Return the (x, y) coordinate for the center point of the cell that contains the specified text.  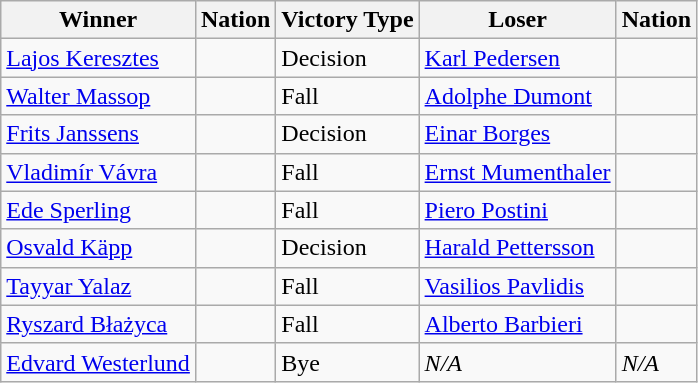
Vasilios Pavlidis (518, 286)
Ernst Mumenthaler (518, 172)
Einar Borges (518, 134)
Harald Pettersson (518, 248)
Walter Massop (98, 96)
Edvard Westerlund (98, 362)
Adolphe Dumont (518, 96)
Lajos Keresztes (98, 58)
Frits Janssens (98, 134)
Victory Type (348, 20)
Bye (348, 362)
Loser (518, 20)
Karl Pedersen (518, 58)
Winner (98, 20)
Piero Postini (518, 210)
Alberto Barbieri (518, 324)
Vladimír Vávra (98, 172)
Ede Sperling (98, 210)
Ryszard Błażyca (98, 324)
Osvald Käpp (98, 248)
Tayyar Yalaz (98, 286)
